Return (x, y) of the center of cell containing provided text 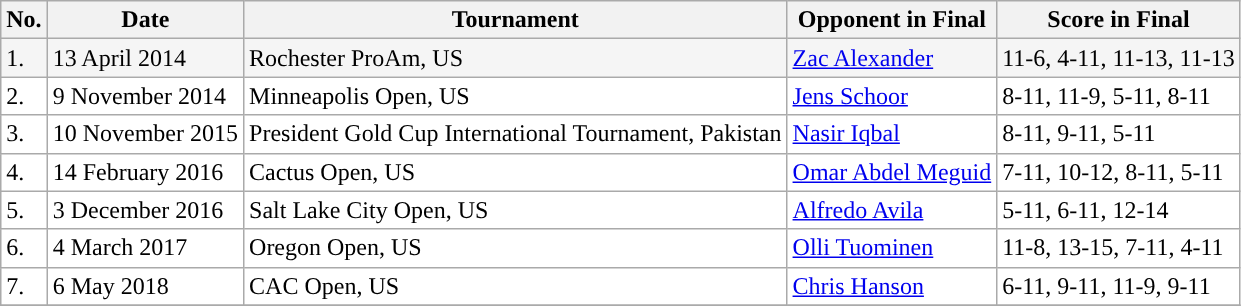
2. (24, 96)
8-11, 11-9, 5-11, 8-11 (1118, 96)
Omar Abdel Meguid (892, 172)
Opponent in Final (892, 20)
Score in Final (1118, 20)
3 December 2016 (145, 210)
4. (24, 172)
Cactus Open, US (516, 172)
President Gold Cup International Tournament, Pakistan (516, 134)
14 February 2016 (145, 172)
7. (24, 286)
Oregon Open, US (516, 248)
Nasir Iqbal (892, 134)
11-6, 4-11, 11-13, 11-13 (1118, 58)
Salt Lake City Open, US (516, 210)
CAC Open, US (516, 286)
9 November 2014 (145, 96)
Olli Tuominen (892, 248)
5. (24, 210)
8-11, 9-11, 5-11 (1118, 134)
6 May 2018 (145, 286)
Chris Hanson (892, 286)
13 April 2014 (145, 58)
Tournament (516, 20)
4 March 2017 (145, 248)
No. (24, 20)
10 November 2015 (145, 134)
1. (24, 58)
11-8, 13-15, 7-11, 4-11 (1118, 248)
6-11, 9-11, 11-9, 9-11 (1118, 286)
Rochester ProAm, US (516, 58)
3. (24, 134)
6. (24, 248)
Minneapolis Open, US (516, 96)
5-11, 6-11, 12-14 (1118, 210)
Jens Schoor (892, 96)
Zac Alexander (892, 58)
7-11, 10-12, 8-11, 5-11 (1118, 172)
Alfredo Avila (892, 210)
Date (145, 20)
